Determine the [x, y] coordinate at the center of the cell enclosing the given text.  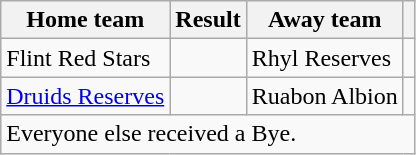
Home team [86, 20]
Away team [324, 20]
Flint Red Stars [86, 58]
Rhyl Reserves [324, 58]
Ruabon Albion [324, 96]
Druids Reserves [86, 96]
Everyone else received a Bye. [208, 134]
Result [208, 20]
